Output the [X, Y] coordinate of the center of the cell containing the given text.  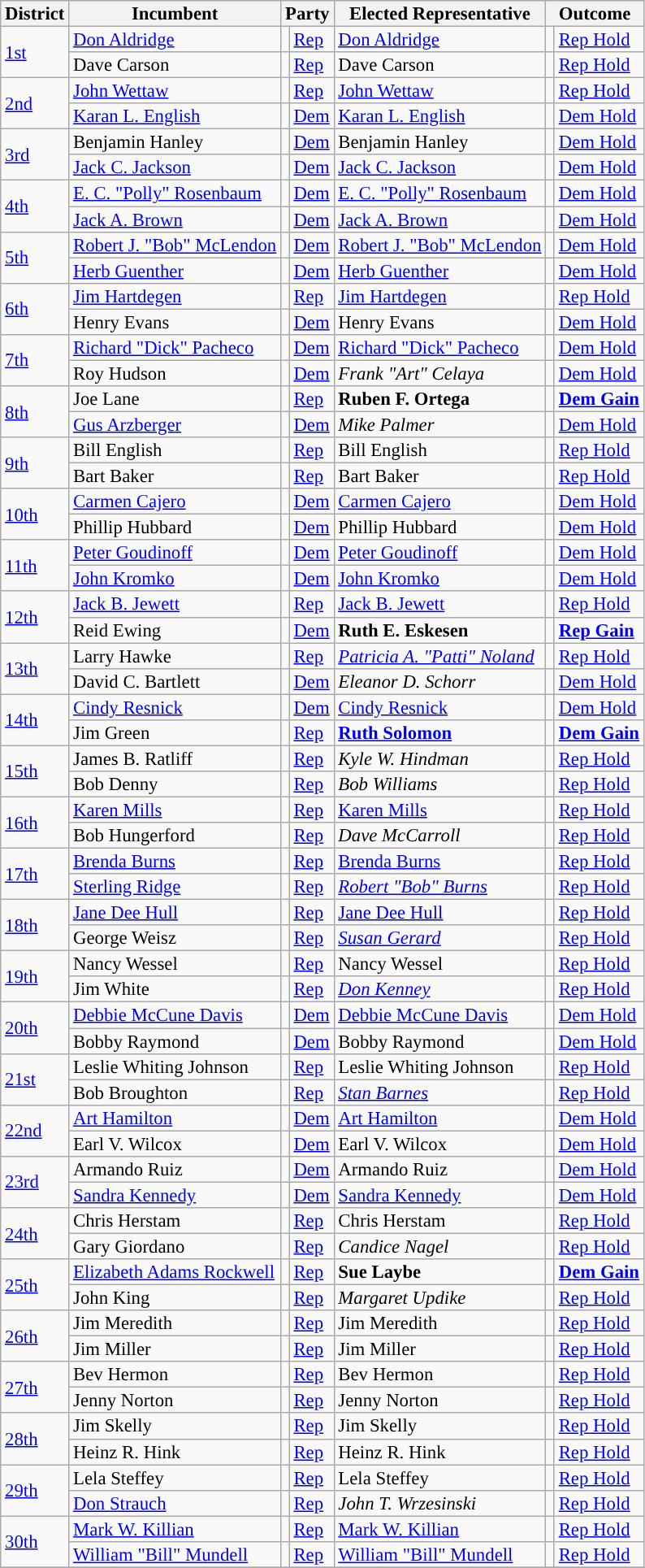
Elected Representative [440, 14]
Kyle W. Hindman [440, 758]
George Weisz [175, 938]
Elizabeth Adams Rockwell [175, 1272]
Bob Broughton [175, 1092]
5th [35, 257]
Bob Hungerford [175, 836]
Gus Arzberger [175, 424]
25th [35, 1284]
26th [35, 1336]
Reid Ewing [175, 630]
Robert "Bob" Burns [440, 887]
21st [35, 1079]
Outcome [595, 14]
Jim White [175, 990]
James B. Ratliff [175, 758]
9th [35, 463]
John King [175, 1298]
20th [35, 1027]
Ruth Solomon [440, 733]
Mike Palmer [440, 424]
Stan Barnes [440, 1092]
6th [35, 309]
Joe Lane [175, 399]
District [35, 14]
Susan Gerard [440, 938]
19th [35, 977]
11th [35, 566]
Frank "Art" Celaya [440, 373]
13th [35, 668]
4th [35, 206]
Ruben F. Ortega [440, 399]
14th [35, 720]
Incumbent [175, 14]
22nd [35, 1130]
Bob Williams [440, 784]
Sterling Ridge [175, 887]
Dave McCarroll [440, 836]
Sue Laybe [440, 1272]
28th [35, 1439]
Rep Gain [599, 630]
Margaret Updike [440, 1298]
Ruth E. Eskesen [440, 630]
16th [35, 823]
Roy Hudson [175, 373]
Candice Nagel [440, 1246]
Gary Giordano [175, 1246]
1st [35, 52]
2nd [35, 104]
12th [35, 618]
John T. Wrzesinski [440, 1503]
Eleanor D. Schorr [440, 681]
Bob Denny [175, 784]
23rd [35, 1182]
Larry Hawke [175, 656]
7th [35, 361]
18th [35, 925]
Don Kenney [440, 990]
Party [307, 14]
17th [35, 875]
3rd [35, 154]
Patricia A. "Patti" Noland [440, 656]
24th [35, 1234]
29th [35, 1491]
27th [35, 1387]
15th [35, 771]
10th [35, 514]
Jim Green [175, 733]
8th [35, 411]
30th [35, 1541]
David C. Bartlett [175, 681]
Don Strauch [175, 1503]
